For the text-containing cell, return its midpoint in (x, y) coordinate format. 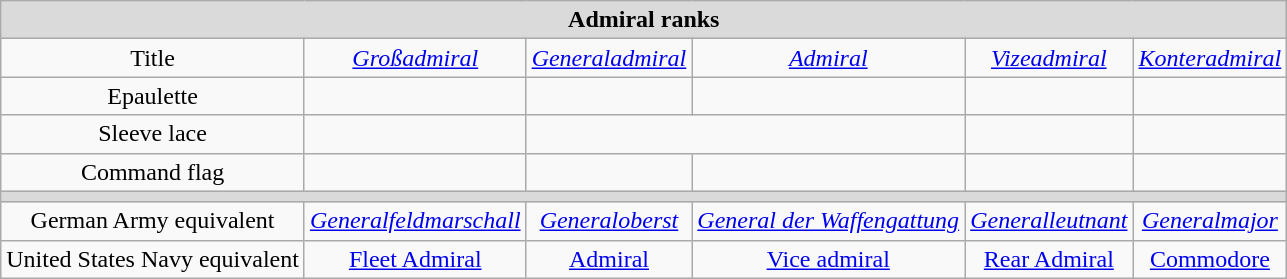
Vice admiral (828, 259)
Fleet Admiral (415, 259)
Title (153, 58)
Generaladmiral (609, 58)
German Army equivalent (153, 221)
United States Navy equivalent (153, 259)
Generalleutnant (1049, 221)
Großadmiral (415, 58)
Konteradmiral (1210, 58)
Command flag (153, 172)
Sleeve lace (153, 134)
Generaloberst (609, 221)
Commodore (1210, 259)
Epaulette (153, 96)
General der Waffengattung (828, 221)
Admiral ranks (644, 20)
Vizeadmiral (1049, 58)
Rear Admiral (1049, 259)
Generalmajor (1210, 221)
Generalfeldmarschall (415, 221)
